Provide the (X, Y) coordinate of the cell's center where the given text is located.  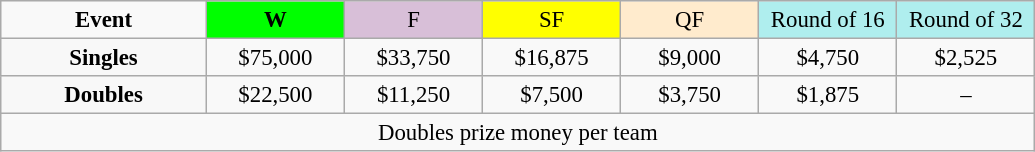
F (413, 20)
Doubles (104, 95)
$1,875 (828, 95)
$11,250 (413, 95)
$2,525 (966, 58)
$75,000 (275, 58)
QF (690, 20)
Round of 16 (828, 20)
Event (104, 20)
Doubles prize money per team (518, 133)
$4,750 (828, 58)
$9,000 (690, 58)
$16,875 (552, 58)
SF (552, 20)
– (966, 95)
$33,750 (413, 58)
Round of 32 (966, 20)
$7,500 (552, 95)
$3,750 (690, 95)
Singles (104, 58)
W (275, 20)
$22,500 (275, 95)
